From the cell containing the given text, extract its center point as (X, Y) coordinate. 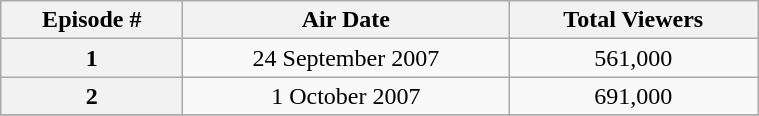
Episode # (92, 20)
Air Date (346, 20)
Total Viewers (634, 20)
691,000 (634, 96)
24 September 2007 (346, 58)
1 October 2007 (346, 96)
1 (92, 58)
561,000 (634, 58)
2 (92, 96)
